Identify which cell holds the provided text, then report its [x, y] central coordinate. 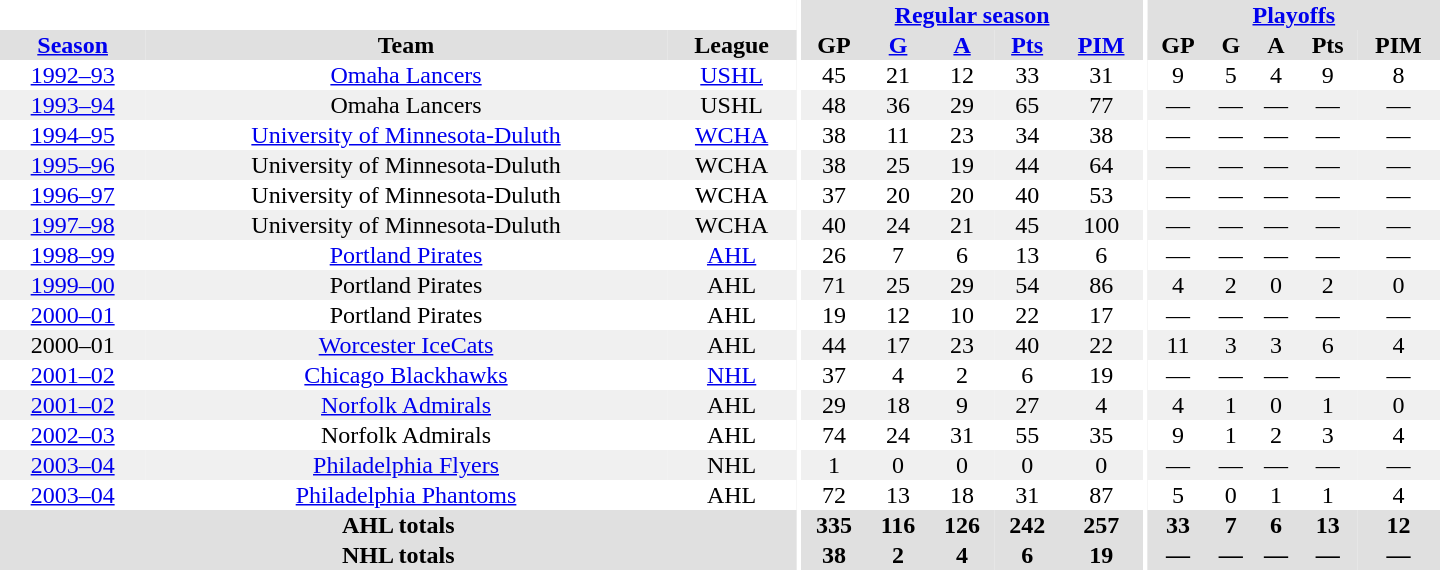
35 [1102, 435]
Philadelphia Flyers [406, 465]
74 [834, 435]
87 [1102, 495]
257 [1102, 525]
2002–03 [72, 435]
335 [834, 525]
10 [962, 315]
55 [1028, 435]
NHL totals [398, 555]
65 [1028, 105]
54 [1028, 285]
1997–98 [72, 225]
64 [1102, 165]
48 [834, 105]
Playoffs [1294, 15]
1993–94 [72, 105]
242 [1028, 525]
1999–00 [72, 285]
77 [1102, 105]
116 [898, 525]
27 [1028, 405]
26 [834, 255]
1994–95 [72, 135]
League [732, 45]
Season [72, 45]
1996–97 [72, 195]
1995–96 [72, 165]
AHL totals [398, 525]
36 [898, 105]
53 [1102, 195]
34 [1028, 135]
Team [406, 45]
100 [1102, 225]
126 [962, 525]
86 [1102, 285]
Worcester IceCats [406, 345]
72 [834, 495]
8 [1398, 75]
1998–99 [72, 255]
Regular season [972, 15]
71 [834, 285]
1992–93 [72, 75]
Philadelphia Phantoms [406, 495]
Chicago Blackhawks [406, 375]
